Output the (X, Y) coordinate of the center of the cell containing the given text.  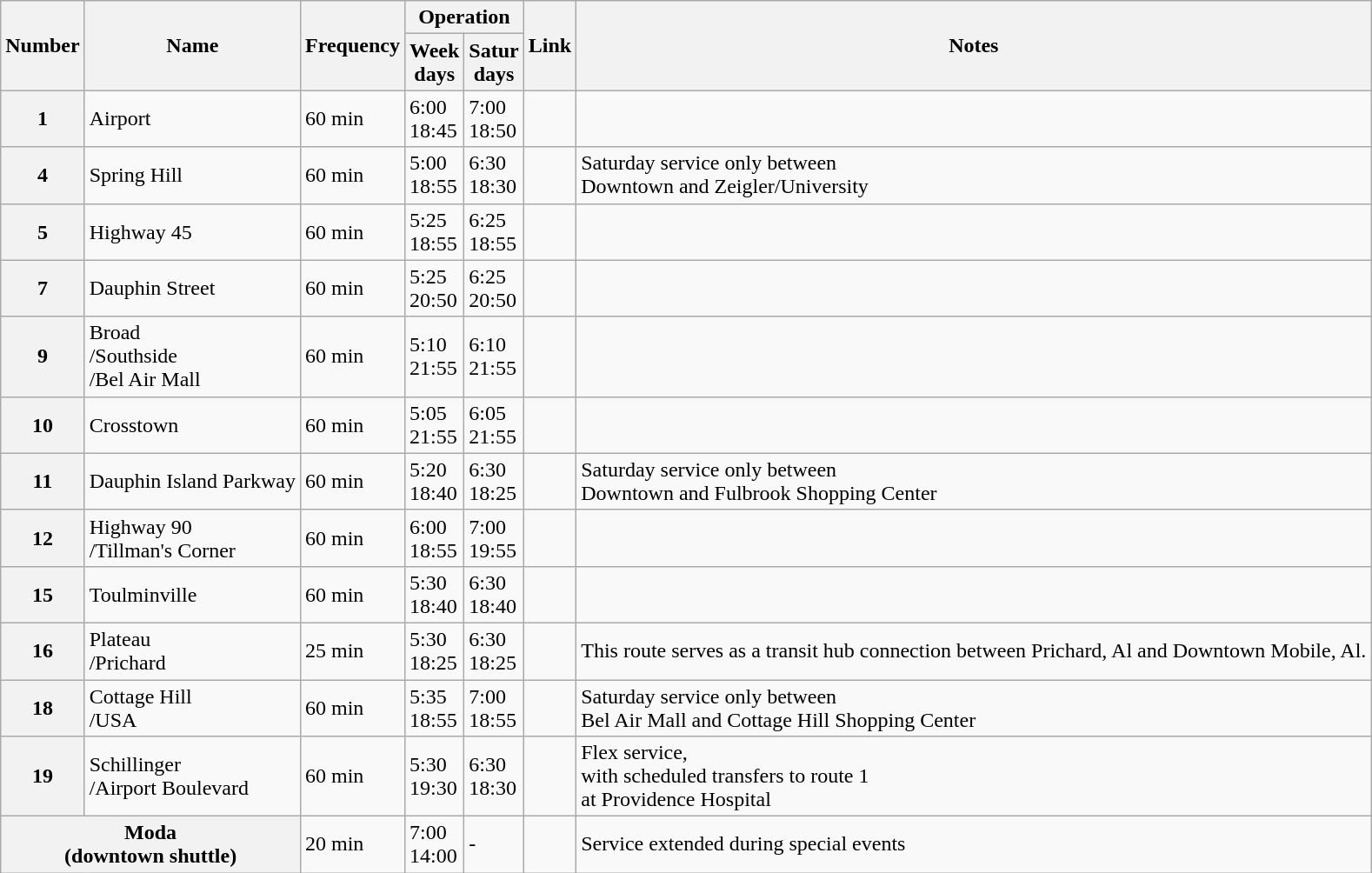
6:2520:50 (494, 289)
Cottage Hill/USA (192, 708)
7:0018:55 (494, 708)
6:0521:55 (494, 424)
4 (43, 176)
5:3019:30 (434, 776)
Operation (464, 17)
- (494, 845)
Name (192, 45)
Number (43, 45)
15 (43, 595)
Notes (974, 45)
7:0019:55 (494, 537)
This route serves as a transit hub connection between Prichard, Al and Downtown Mobile, Al. (974, 650)
5:3018:25 (434, 650)
5 (43, 231)
Saturday service only betweenDowntown and Zeigler/University (974, 176)
Moda(downtown shuttle) (151, 845)
Spring Hill (192, 176)
Plateau/Prichard (192, 650)
Saturday service only betweenBel Air Mall and Cottage Hill Shopping Center (974, 708)
7:0014:00 (434, 845)
Highway 90/Tillman's Corner (192, 537)
25 min (352, 650)
7:0018:50 (494, 118)
Service extended during special events (974, 845)
12 (43, 537)
6:1021:55 (494, 357)
16 (43, 650)
Frequency (352, 45)
Broad/Southside/Bel Air Mall (192, 357)
Crosstown (192, 424)
Highway 45 (192, 231)
7 (43, 289)
Schillinger/Airport Boulevard (192, 776)
6:3018:40 (494, 595)
11 (43, 482)
20 min (352, 845)
5:2520:50 (434, 289)
5:1021:55 (434, 357)
Dauphin Island Parkway (192, 482)
Link (549, 45)
19 (43, 776)
Saturday service only betweenDowntown and Fulbrook Shopping Center (974, 482)
Flex service,with scheduled transfers to route 1at Providence Hospital (974, 776)
Toulminville (192, 595)
6:2518:55 (494, 231)
18 (43, 708)
5:3018:40 (434, 595)
Airport (192, 118)
10 (43, 424)
Weekdays (434, 63)
5:2018:40 (434, 482)
Saturdays (494, 63)
9 (43, 357)
6:0018:55 (434, 537)
6:0018:45 (434, 118)
5:2518:55 (434, 231)
5:3518:55 (434, 708)
Dauphin Street (192, 289)
1 (43, 118)
5:0521:55 (434, 424)
5:0018:55 (434, 176)
